Return the [X, Y] coordinate for the center point of the cell that contains the specified text.  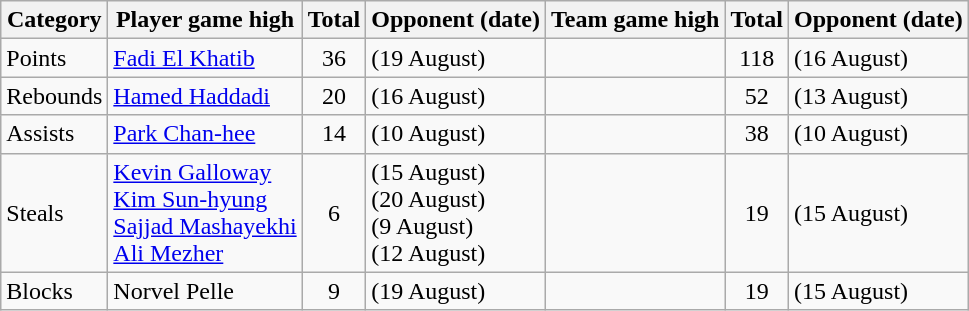
Steals [54, 212]
(15 August) (20 August) (9 August) (12 August) [456, 212]
36 [334, 58]
52 [757, 96]
118 [757, 58]
Park Chan-hee [205, 134]
14 [334, 134]
(13 August) [879, 96]
Kevin Galloway Kim Sun-hyung Sajjad Mashayekhi Ali Mezher [205, 212]
Rebounds [54, 96]
Assists [54, 134]
20 [334, 96]
38 [757, 134]
Hamed Haddadi [205, 96]
Blocks [54, 291]
Fadi El Khatib [205, 58]
6 [334, 212]
Points [54, 58]
Category [54, 20]
Team game high [635, 20]
Player game high [205, 20]
9 [334, 291]
Norvel Pelle [205, 291]
